Pinpoint the cell where the given text exists, returning its [x, y] midpoint coordinate. 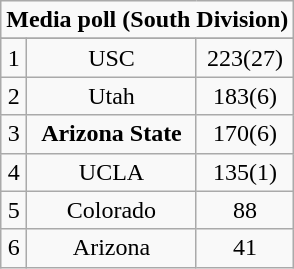
Media poll (South Division) [148, 20]
2 [14, 96]
223(27) [244, 58]
Utah [112, 96]
6 [14, 248]
Colorado [112, 210]
183(6) [244, 96]
Arizona [112, 248]
170(6) [244, 134]
3 [14, 134]
88 [244, 210]
5 [14, 210]
UCLA [112, 172]
USC [112, 58]
41 [244, 248]
1 [14, 58]
Arizona State [112, 134]
135(1) [244, 172]
4 [14, 172]
